Provide the [x, y] coordinate of the cell's center where the given text is located.  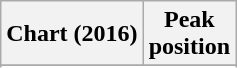
Peakposition [189, 34]
Chart (2016) [72, 34]
